Search for the cell housing the specified text and yield its [x, y] center coordinate. 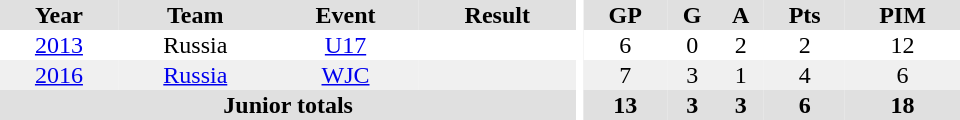
Event [346, 15]
4 [804, 75]
GP [625, 15]
PIM [902, 15]
A [740, 15]
7 [625, 75]
Result [497, 15]
0 [692, 45]
Year [59, 15]
1 [740, 75]
12 [902, 45]
Team [196, 15]
18 [902, 105]
G [692, 15]
2013 [59, 45]
13 [625, 105]
2016 [59, 75]
Pts [804, 15]
Junior totals [288, 105]
U17 [346, 45]
WJC [346, 75]
